Provide the [x, y] coordinate of the cell's center where the given text is located.  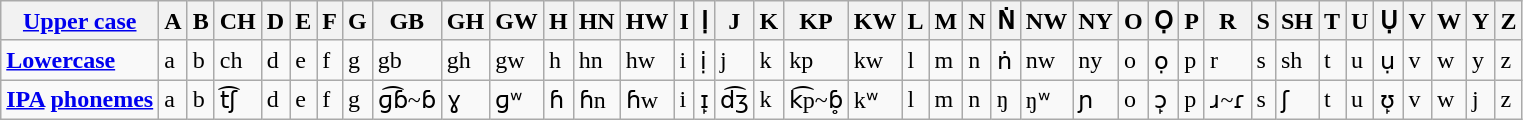
hn [596, 60]
U [1360, 21]
ʃ [1296, 100]
GH [465, 21]
ch [238, 60]
Ọ [1164, 21]
kp [816, 60]
Z [1508, 21]
S [1263, 21]
d͡ʒ [734, 100]
L [916, 21]
k͡p~ɓ̥ [816, 100]
J [734, 21]
GB [406, 21]
ɪ̙ [704, 100]
Upper case [80, 21]
V [1417, 21]
G [357, 21]
ụ [1388, 60]
ʊ̙ [1388, 100]
N [977, 21]
IPA phonemes [80, 100]
GW [517, 21]
K [769, 21]
NW [1046, 21]
Ṅ [1006, 21]
KW [875, 21]
A [173, 21]
H [558, 21]
gb [406, 60]
ŋʷ [1046, 100]
KP [816, 21]
ṅ [1006, 60]
ọ [1164, 60]
y [1481, 60]
D [275, 21]
ɡʷ [517, 100]
HN [596, 21]
ɦn [596, 100]
ny [1096, 60]
Ụ [1388, 21]
P [1192, 21]
gw [517, 60]
B [200, 21]
F [330, 21]
Ị [704, 21]
t͡ʃ [238, 100]
M [946, 21]
gh [465, 60]
kʷ [875, 100]
ɦ [558, 100]
ị [704, 60]
h [558, 60]
kw [875, 60]
r [1228, 60]
ɦw [647, 100]
I [684, 21]
O [1133, 21]
ɔ̙ [1164, 100]
NY [1096, 21]
E [304, 21]
ɲ [1096, 100]
W [1448, 21]
ɣ [465, 100]
CH [238, 21]
T [1332, 21]
ŋ [1006, 100]
Y [1481, 21]
HW [647, 21]
ɹ~ɾ [1228, 100]
SH [1296, 21]
sh [1296, 60]
R [1228, 21]
ɡ͡ɓ~ɓ [406, 100]
nw [1046, 60]
Lowercase [80, 60]
hw [647, 60]
